Capture the cell that displays the provided text and extract its (x, y) central coordinate. 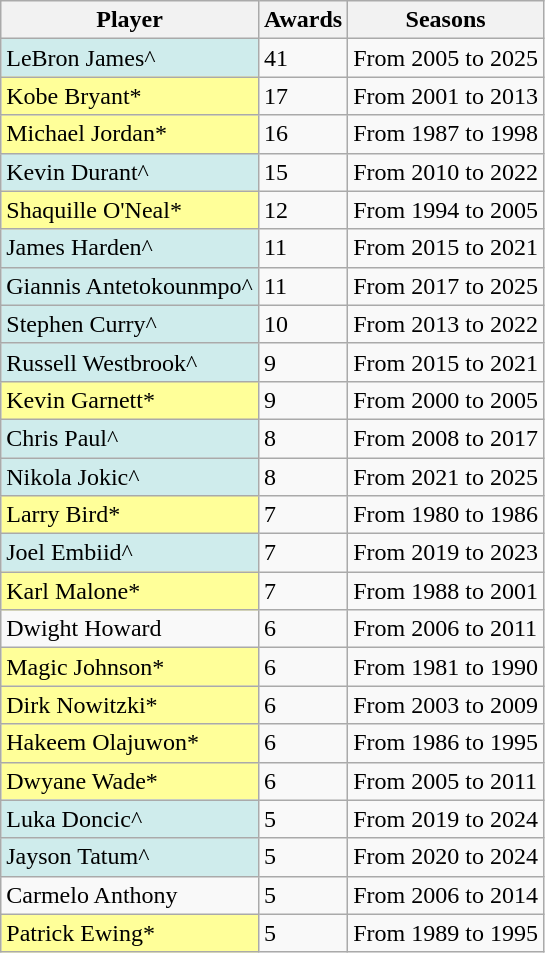
10 (302, 324)
From 2020 to 2024 (446, 857)
Karl Malone* (130, 591)
James Harden^ (130, 248)
From 2019 to 2023 (446, 553)
Nikola Jokic^ (130, 477)
Magic Johnson* (130, 667)
Shaquille O'Neal* (130, 210)
Kevin Durant^ (130, 172)
Michael Jordan* (130, 134)
Kobe Bryant* (130, 96)
Kevin Garnett* (130, 400)
Dwyane Wade* (130, 781)
From 1980 to 1986 (446, 515)
From 2021 to 2025 (446, 477)
17 (302, 96)
From 2017 to 2025 (446, 286)
Joel Embiid^ (130, 553)
From 2019 to 2024 (446, 819)
Stephen Curry^ (130, 324)
LeBron James^ (130, 58)
From 2006 to 2011 (446, 629)
Carmelo Anthony (130, 895)
From 2000 to 2005 (446, 400)
From 1981 to 1990 (446, 667)
Awards (302, 20)
Larry Bird* (130, 515)
From 2013 to 2022 (446, 324)
Patrick Ewing* (130, 933)
Russell Westbrook^ (130, 362)
16 (302, 134)
Jayson Tatum^ (130, 857)
12 (302, 210)
From 1987 to 1998 (446, 134)
From 2003 to 2009 (446, 705)
Giannis Antetokounmpo^ (130, 286)
From 2001 to 2013 (446, 96)
Seasons (446, 20)
41 (302, 58)
Dwight Howard (130, 629)
From 2008 to 2017 (446, 438)
From 2006 to 2014 (446, 895)
From 1994 to 2005 (446, 210)
From 1986 to 1995 (446, 743)
Chris Paul^ (130, 438)
From 2005 to 2025 (446, 58)
From 2005 to 2011 (446, 781)
Luka Doncic^ (130, 819)
From 1988 to 2001 (446, 591)
Player (130, 20)
Hakeem Olajuwon* (130, 743)
15 (302, 172)
From 2010 to 2022 (446, 172)
Dirk Nowitzki* (130, 705)
From 1989 to 1995 (446, 933)
